Locate the cell with the specified text and output its (x, y) center coordinate. 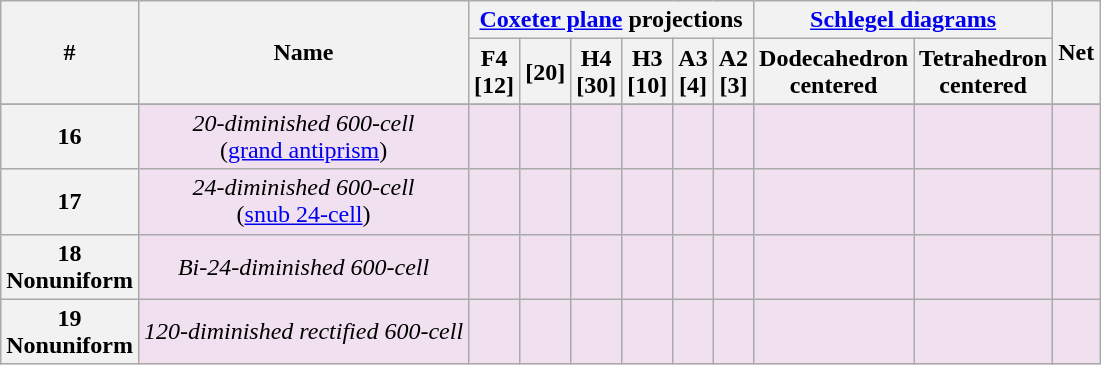
Name (303, 52)
H4[30] (596, 72)
120-diminished rectified 600-cell (303, 332)
Bi-24-diminished 600-cell (303, 266)
20-diminished 600-cell(grand antiprism) (303, 136)
H3[10] (648, 72)
F4[12] (494, 72)
Dodecahedroncentered (834, 72)
[20] (546, 72)
19Nonuniform (70, 332)
A3[4] (693, 72)
Coxeter plane projections (612, 20)
Net (1076, 52)
A2[3] (733, 72)
24-diminished 600-cell(snub 24-cell) (303, 202)
Schlegel diagrams (904, 20)
16 (70, 136)
17 (70, 202)
18Nonuniform (70, 266)
Tetrahedroncentered (984, 72)
# (70, 52)
